From the cell containing the given text, extract its center point as (X, Y) coordinate. 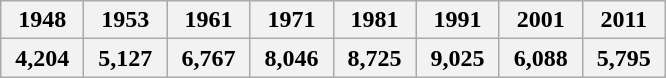
1981 (374, 20)
6,767 (208, 58)
5,795 (624, 58)
6,088 (540, 58)
4,204 (42, 58)
1961 (208, 20)
5,127 (126, 58)
1991 (458, 20)
2001 (540, 20)
2011 (624, 20)
8,725 (374, 58)
8,046 (292, 58)
1953 (126, 20)
9,025 (458, 58)
1948 (42, 20)
1971 (292, 20)
